Determine the [x, y] coordinate at the center of the cell enclosing the given text.  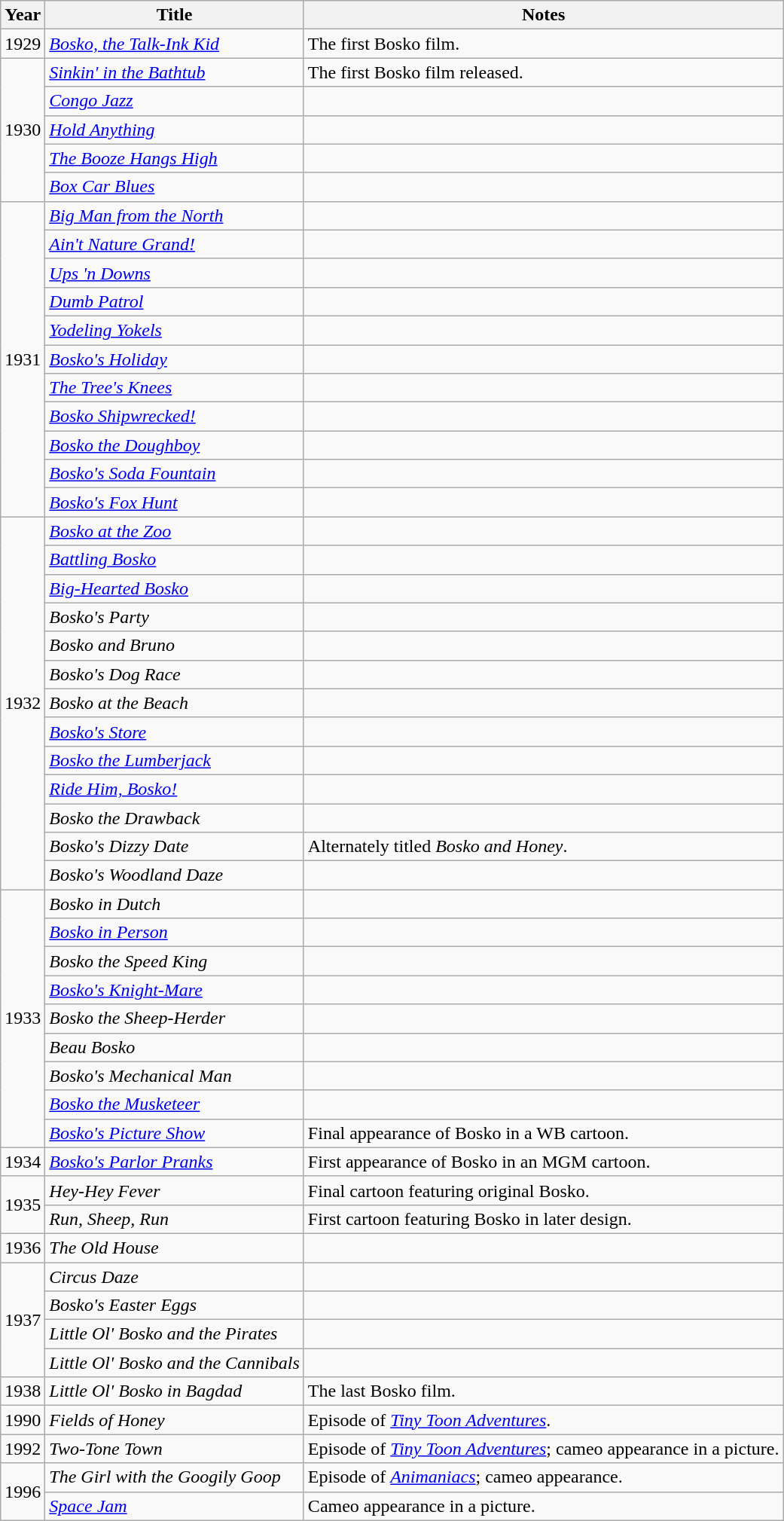
1996 [23, 1492]
Space Jam [175, 1506]
Bosko at the Beach [175, 703]
1930 [23, 130]
1934 [23, 1162]
Bosko's Store [175, 731]
Cameo appearance in a picture. [544, 1506]
1937 [23, 1320]
Bosko the Doughboy [175, 445]
Little Ol' Bosko and the Cannibals [175, 1363]
Bosko in Person [175, 933]
Bosko's Mechanical Man [175, 1076]
Little Ol' Bosko in Bagdad [175, 1391]
Bosko's Holiday [175, 359]
Final appearance of Bosko in a WB cartoon. [544, 1133]
The Booze Hangs High [175, 158]
Bosko, the Talk-Ink Kid [175, 44]
Bosko's Fox Hunt [175, 502]
Bosko's Woodland Daze [175, 875]
Fields of Honey [175, 1420]
Notes [544, 15]
Bosko's Knight-Mare [175, 990]
Bosko Shipwrecked! [175, 417]
Beau Bosko [175, 1047]
1992 [23, 1449]
Congo Jazz [175, 101]
Bosko the Musketeer [175, 1104]
Bosko the Speed King [175, 961]
Little Ol' Bosko and the Pirates [175, 1334]
Ups 'n Downs [175, 273]
1935 [23, 1205]
1929 [23, 44]
Circus Daze [175, 1277]
Bosko's Soda Fountain [175, 474]
Ain't Nature Grand! [175, 244]
The Old House [175, 1248]
1990 [23, 1420]
Bosko in Dutch [175, 904]
1933 [23, 1019]
Alternately titled Bosko and Honey. [544, 847]
Bosko's Party [175, 617]
Bosko the Drawback [175, 817]
1931 [23, 359]
Title [175, 15]
Ride Him, Bosko! [175, 789]
Two-Tone Town [175, 1449]
The first Bosko film released. [544, 72]
Sinkin' in the Bathtub [175, 72]
Bosko's Parlor Pranks [175, 1162]
The Girl with the Googily Goop [175, 1477]
Box Car Blues [175, 187]
Bosko's Picture Show [175, 1133]
Big-Hearted Bosko [175, 588]
Bosko's Dizzy Date [175, 847]
Yodeling Yokels [175, 330]
First cartoon featuring Bosko in later design. [544, 1219]
Run, Sheep, Run [175, 1219]
Bosko's Easter Eggs [175, 1306]
Hey-Hey Fever [175, 1190]
1936 [23, 1248]
Bosko the Lumberjack [175, 760]
First appearance of Bosko in an MGM cartoon. [544, 1162]
Final cartoon featuring original Bosko. [544, 1190]
Dumb Patrol [175, 301]
Episode of Tiny Toon Adventures. [544, 1420]
The last Bosko film. [544, 1391]
Bosko and Bruno [175, 646]
Bosko the Sheep-Herder [175, 1019]
Big Man from the North [175, 215]
The Tree's Knees [175, 388]
Episode of Animaniacs; cameo appearance. [544, 1477]
The first Bosko film. [544, 44]
Year [23, 15]
1932 [23, 704]
Bosko's Dog Race [175, 674]
Battling Bosko [175, 560]
Hold Anything [175, 130]
Episode of Tiny Toon Adventures; cameo appearance in a picture. [544, 1449]
1938 [23, 1391]
Bosko at the Zoo [175, 531]
